Extract the [x, y] coordinate from the center of the cell holding the provided text.  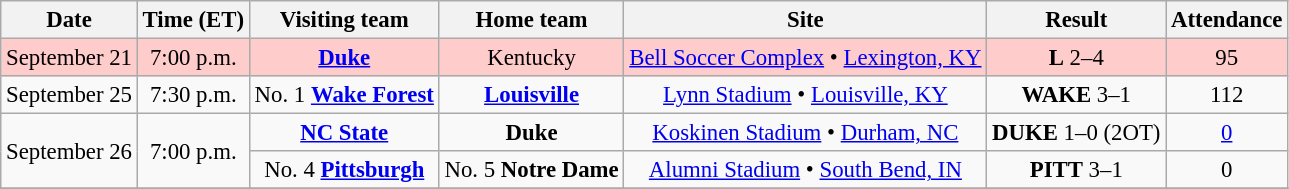
Louisville [532, 95]
Date [69, 20]
Bell Soccer Complex • Lexington, KY [806, 58]
Attendance [1227, 20]
Lynn Stadium • Louisville, KY [806, 95]
NC State [344, 133]
L 2–4 [1076, 58]
WAKE 3–1 [1076, 95]
No. 1 Wake Forest [344, 95]
PITT 3–1 [1076, 170]
7:30 p.m. [193, 95]
No. 4 Pittsburgh [344, 170]
September 25 [69, 95]
Visiting team [344, 20]
Kentucky [532, 58]
No. 5 Notre Dame [532, 170]
Home team [532, 20]
Result [1076, 20]
112 [1227, 95]
Time (ET) [193, 20]
95 [1227, 58]
DUKE 1–0 (2OT) [1076, 133]
September 26 [69, 152]
Site [806, 20]
September 21 [69, 58]
Koskinen Stadium • Durham, NC [806, 133]
Alumni Stadium • South Bend, IN [806, 170]
